Identify which cell holds the provided text, then report its (X, Y) central coordinate. 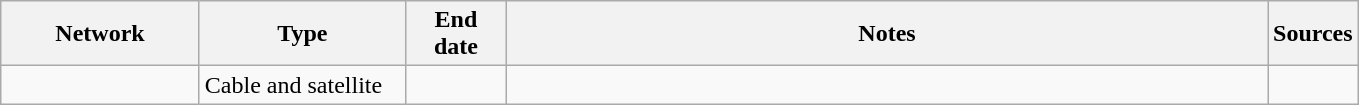
Notes (886, 34)
Network (100, 34)
End date (456, 34)
Sources (1314, 34)
Cable and satellite (302, 85)
Type (302, 34)
